Locate the cell with the specified text and output its [X, Y] center coordinate. 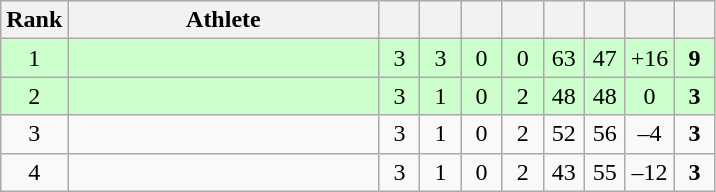
4 [34, 172]
63 [564, 58]
–12 [650, 172]
47 [604, 58]
43 [564, 172]
Athlete [224, 20]
Rank [34, 20]
52 [564, 134]
55 [604, 172]
9 [694, 58]
56 [604, 134]
–4 [650, 134]
+16 [650, 58]
